Locate the cell with the specified text and output its (x, y) center coordinate. 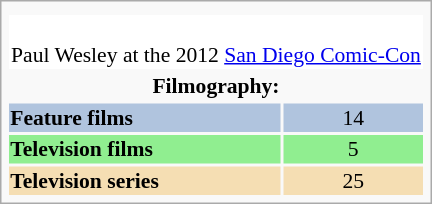
25 (353, 180)
14 (353, 117)
Television series (145, 180)
Paul Wesley at the 2012 San Diego Comic-Con (216, 42)
Filmography: (216, 86)
Feature films (145, 117)
Television films (145, 149)
5 (353, 149)
